Pinpoint the cell where the given text exists, returning its (x, y) midpoint coordinate. 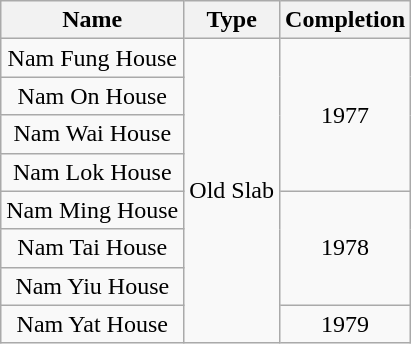
1979 (346, 324)
Nam Lok House (92, 172)
Nam Ming House (92, 210)
Old Slab (232, 191)
1978 (346, 248)
Nam On House (92, 96)
Completion (346, 20)
1977 (346, 115)
Nam Tai House (92, 248)
Nam Wai House (92, 134)
Nam Yiu House (92, 286)
Name (92, 20)
Nam Fung House (92, 58)
Nam Yat House (92, 324)
Type (232, 20)
